Scan for the cell matching the given text and deliver its [X, Y] coordinate at center. 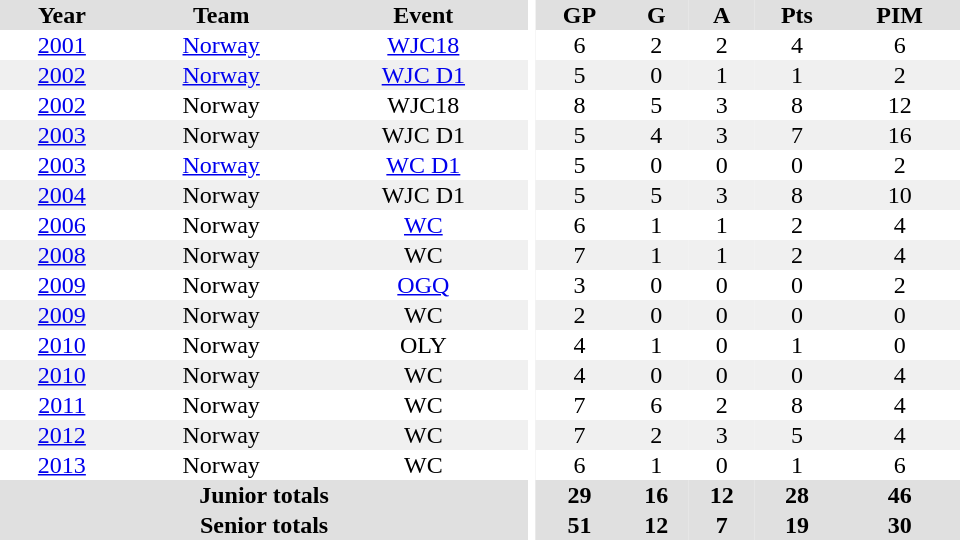
GP [579, 15]
2012 [62, 435]
Junior totals [264, 495]
A [722, 15]
46 [900, 495]
G [656, 15]
30 [900, 525]
PIM [900, 15]
2001 [62, 45]
Event [424, 15]
29 [579, 495]
2004 [62, 195]
Year [62, 15]
OGQ [424, 285]
Team [222, 15]
51 [579, 525]
2011 [62, 405]
WC D1 [424, 165]
Pts [796, 15]
2013 [62, 465]
OLY [424, 345]
Senior totals [264, 525]
10 [900, 195]
19 [796, 525]
28 [796, 495]
2006 [62, 225]
2008 [62, 255]
